Pinpoint the cell where the given text exists, returning its (X, Y) midpoint coordinate. 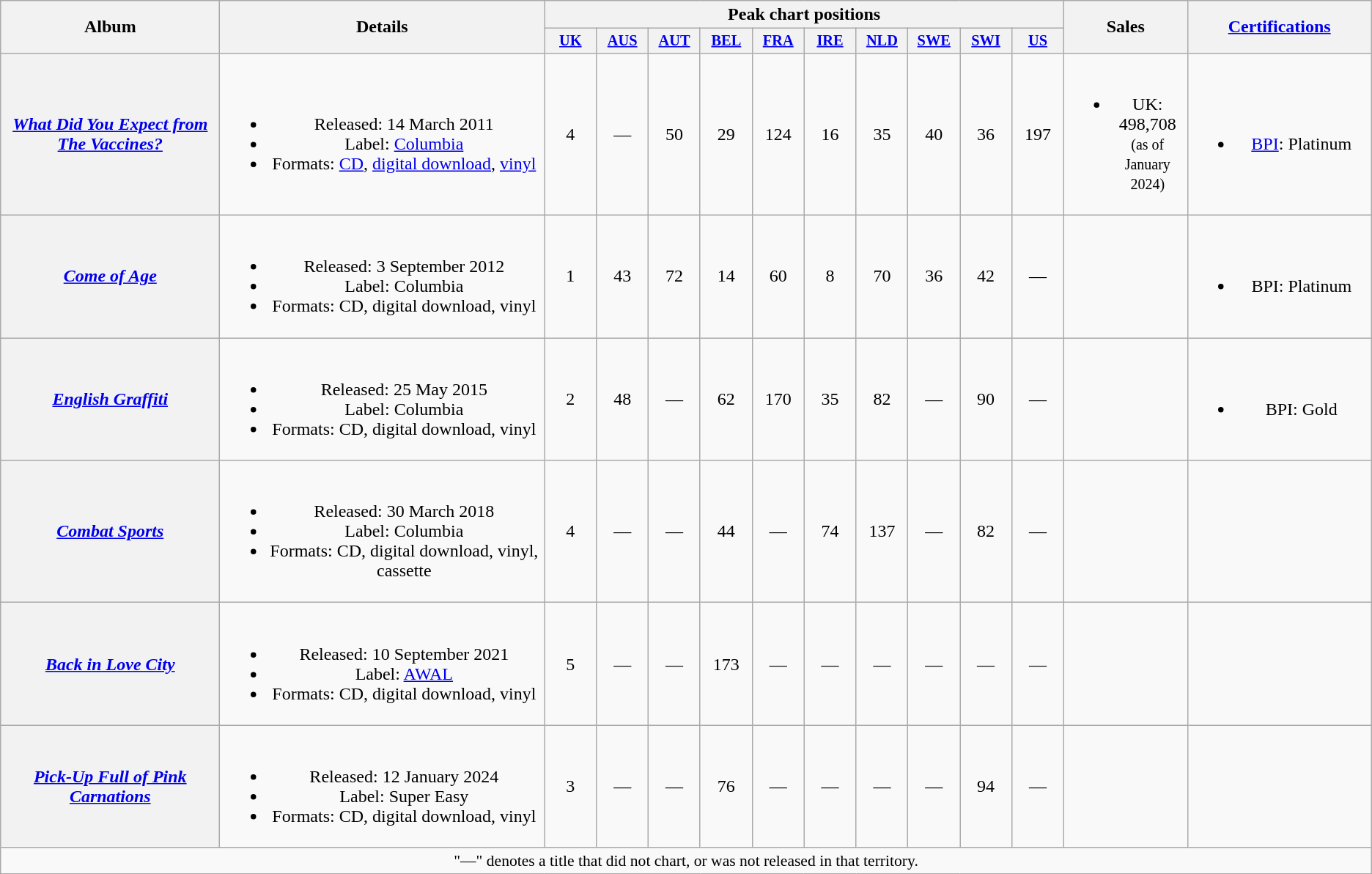
1 (570, 277)
173 (726, 664)
Album (110, 27)
62 (726, 399)
Details (383, 27)
70 (882, 277)
Released: 10 September 2021Label: AWALFormats: CD, digital download, vinyl (383, 664)
NLD (882, 41)
60 (778, 277)
40 (934, 133)
Pick-Up Full of Pink Carnations (110, 786)
137 (882, 532)
3 (570, 786)
50 (674, 133)
Released: 14 March 2011Label: ColumbiaFormats: CD, digital download, vinyl (383, 133)
Come of Age (110, 277)
English Graffiti (110, 399)
Released: 25 May 2015Label: ColumbiaFormats: CD, digital download, vinyl (383, 399)
197 (1038, 133)
74 (830, 532)
14 (726, 277)
IRE (830, 41)
Back in Love City (110, 664)
Released: 30 March 2018Label: ColumbiaFormats: CD, digital download, vinyl, cassette (383, 532)
US (1038, 41)
"—" denotes a title that did not chart, or was not released in that territory. (686, 861)
BEL (726, 41)
AUS (623, 41)
SWI (986, 41)
UK (570, 41)
SWE (934, 41)
Sales (1126, 27)
16 (830, 133)
48 (623, 399)
29 (726, 133)
AUT (674, 41)
Combat Sports (110, 532)
Released: 3 September 2012Label: ColumbiaFormats: CD, digital download, vinyl (383, 277)
170 (778, 399)
43 (623, 277)
Released: 12 January 2024Label: Super EasyFormats: CD, digital download, vinyl (383, 786)
72 (674, 277)
124 (778, 133)
Certifications (1280, 27)
42 (986, 277)
90 (986, 399)
94 (986, 786)
BPI: Gold (1280, 399)
FRA (778, 41)
8 (830, 277)
What Did You Expect from The Vaccines? (110, 133)
2 (570, 399)
UK: 498,708(as of January 2024) (1126, 133)
76 (726, 786)
44 (726, 532)
Peak chart positions (805, 15)
5 (570, 664)
